Search for the cell housing the specified text and yield its (x, y) center coordinate. 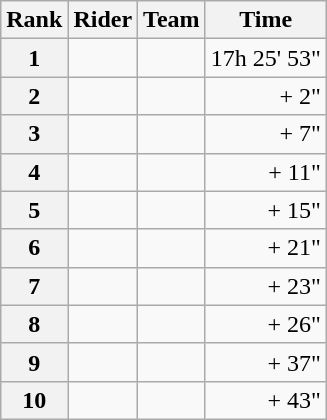
1 (34, 58)
+ 43" (266, 400)
+ 11" (266, 172)
+ 7" (266, 134)
9 (34, 362)
6 (34, 248)
4 (34, 172)
Team (172, 20)
+ 23" (266, 286)
Time (266, 20)
+ 15" (266, 210)
+ 21" (266, 248)
3 (34, 134)
17h 25' 53" (266, 58)
+ 26" (266, 324)
10 (34, 400)
+ 37" (266, 362)
7 (34, 286)
8 (34, 324)
Rider (103, 20)
5 (34, 210)
+ 2" (266, 96)
Rank (34, 20)
2 (34, 96)
